Pinpoint the cell where the given text exists, returning its (x, y) midpoint coordinate. 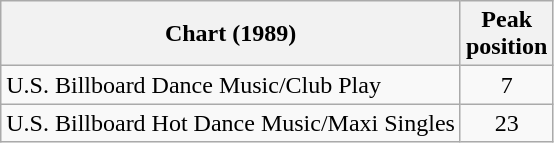
U.S. Billboard Hot Dance Music/Maxi Singles (231, 123)
23 (506, 123)
Chart (1989) (231, 34)
U.S. Billboard Dance Music/Club Play (231, 85)
7 (506, 85)
Peakposition (506, 34)
